Search for the cell housing the specified text and yield its [x, y] center coordinate. 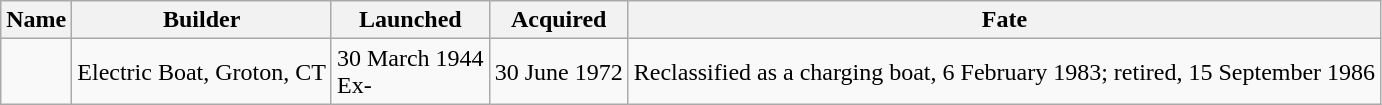
30 June 1972 [558, 72]
Reclassified as a charging boat, 6 February 1983; retired, 15 September 1986 [1004, 72]
Name [36, 20]
Launched [410, 20]
Builder [202, 20]
30 March 1944Ex- [410, 72]
Fate [1004, 20]
Electric Boat, Groton, CT [202, 72]
Acquired [558, 20]
